Return the [x, y] coordinate for the center point of the cell that contains the specified text.  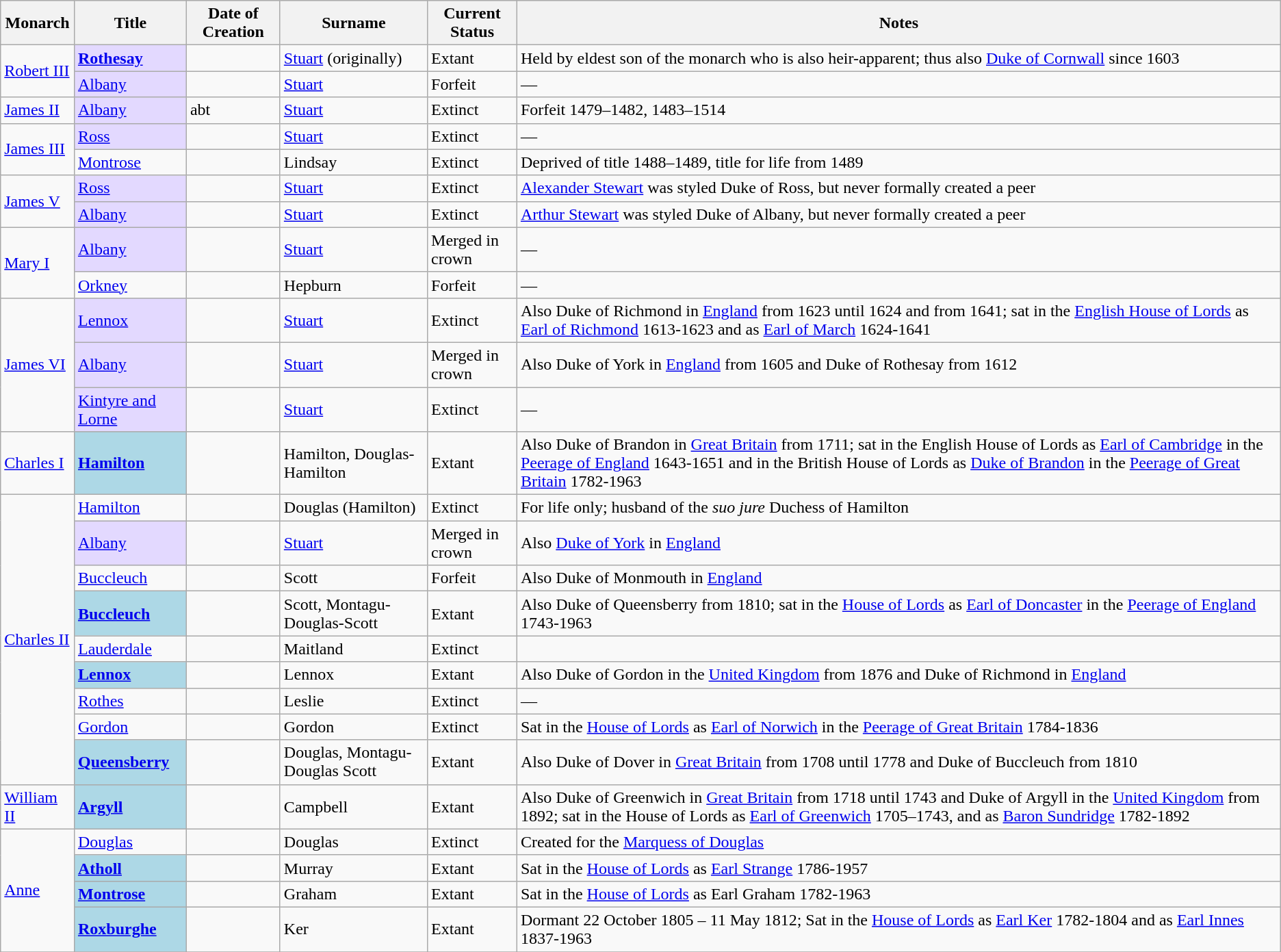
Queensberry [130, 762]
Sat in the House of Lords as Earl Graham 1782-1963 [898, 894]
Alexander Stewart was styled Duke of Ross, but never formally created a peer [898, 188]
Scott, Montagu-Douglas-Scott [353, 613]
Robert III [38, 71]
Orkney [130, 285]
Sat in the House of Lords as Earl Strange 1786-1957 [898, 868]
Held by eldest son of the monarch who is also heir-apparent; thus also Duke of Cornwall since 1603 [898, 58]
Stuart (originally) [353, 58]
Roxburghe [130, 929]
James III [38, 149]
Scott [353, 578]
For life only; husband of the suo jure Duchess of Hamilton [898, 508]
Graham [353, 894]
Campbell [353, 806]
Rothesay [130, 58]
Argyll [130, 806]
Ker [353, 929]
Also Duke of York in England [898, 543]
Created for the Marquess of Douglas [898, 842]
Anne [38, 890]
James VI [38, 364]
Date of Creation [233, 23]
Also Duke of Monmouth in England [898, 578]
Also Duke of Queensberry from 1810; sat in the House of Lords as Earl of Doncaster in the Peerage of England 1743-1963 [898, 613]
Monarch [38, 23]
Notes [898, 23]
Forfeit 1479–1482, 1483–1514 [898, 110]
William II [38, 806]
Current Status [472, 23]
Leslie [353, 701]
Also Duke of York in England from 1605 and Duke of Rothesay from 1612 [898, 364]
Also Duke of Gordon in the United Kingdom from 1876 and Duke of Richmond in England [898, 675]
Surname [353, 23]
Sat in the House of Lords as Earl of Norwich in the Peerage of Great Britain 1784-1836 [898, 727]
Mary I [38, 263]
Dormant 22 October 1805 – 11 May 1812; Sat in the House of Lords as Earl Ker 1782-1804 and as Earl Innes 1837-1963 [898, 929]
Atholl [130, 868]
Lindsay [353, 162]
Charles II [38, 640]
Douglas (Hamilton) [353, 508]
abt [233, 110]
Murray [353, 868]
James V [38, 201]
Kintyre and Lorne [130, 409]
James II [38, 110]
Maitland [353, 649]
Hepburn [353, 285]
Charles I [38, 463]
Lauderdale [130, 649]
Title [130, 23]
Douglas, Montagu-Douglas Scott [353, 762]
Deprived of title 1488–1489, title for life from 1489 [898, 162]
Hamilton, Douglas-Hamilton [353, 463]
Arthur Stewart was styled Duke of Albany, but never formally created a peer [898, 214]
Also Duke of Dover in Great Britain from 1708 until 1778 and Duke of Buccleuch from 1810 [898, 762]
Rothes [130, 701]
